Locate the cell with the specified text and output its [X, Y] center coordinate. 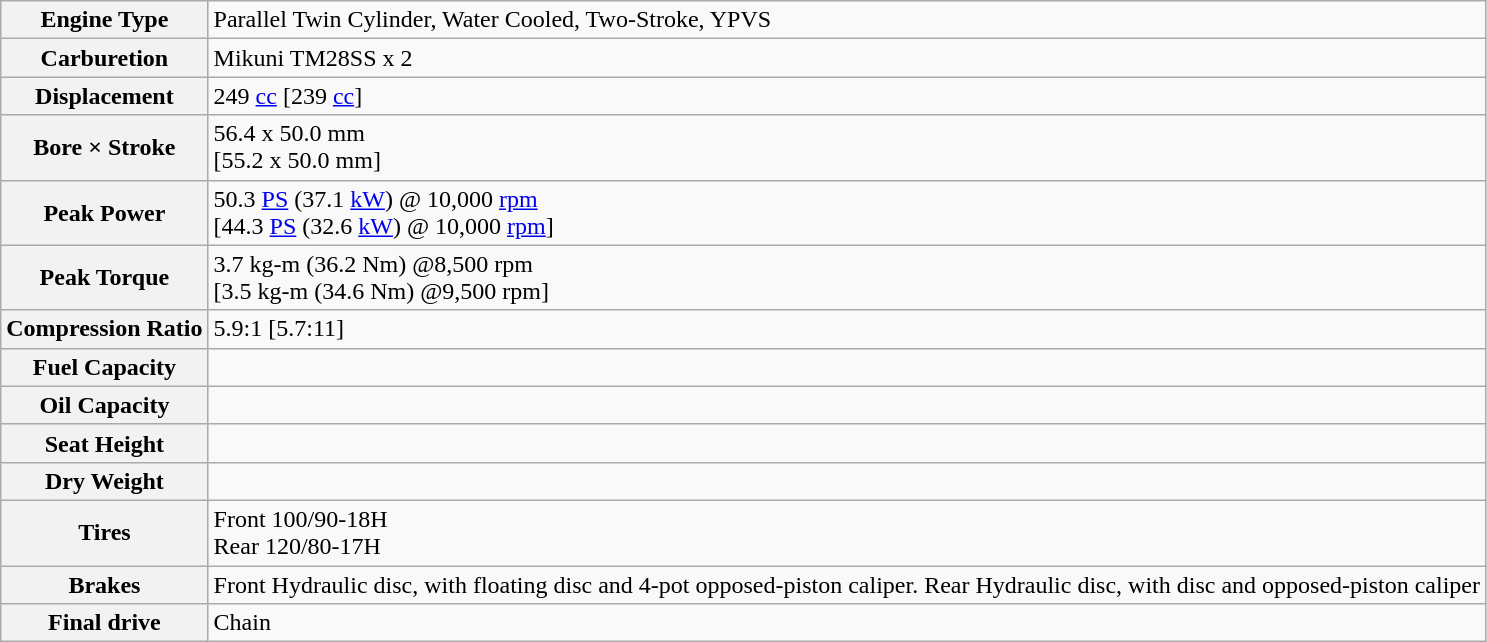
5.9:1 [5.7:11] [846, 329]
Front 100/90-18HRear 120/80-17H [846, 532]
3.7 kg-m (36.2 Nm) @8,500 rpm[3.5 kg-m (34.6 Nm) @9,500 rpm] [846, 278]
Mikuni TM28SS x 2 [846, 58]
Fuel Capacity [104, 367]
Tires [104, 532]
Chain [846, 623]
Carburetion [104, 58]
Final drive [104, 623]
Peak Torque [104, 278]
50.3 PS (37.1 kW) @ 10,000 rpm[44.3 PS (32.6 kW) @ 10,000 rpm] [846, 212]
249 cc [239 cc] [846, 96]
Front Hydraulic disc, with floating disc and 4-pot opposed-piston caliper. Rear Hydraulic disc, with disc and opposed-piston caliper [846, 585]
Bore × Stroke [104, 148]
Engine Type [104, 20]
56.4 x 50.0 mm[55.2 x 50.0 mm] [846, 148]
Parallel Twin Cylinder, Water Cooled, Two-Stroke, YPVS [846, 20]
Oil Capacity [104, 405]
Brakes [104, 585]
Dry Weight [104, 481]
Displacement [104, 96]
Seat Height [104, 443]
Peak Power [104, 212]
Compression Ratio [104, 329]
